Return the [X, Y] coordinate for the center point of the cell that contains the specified text.  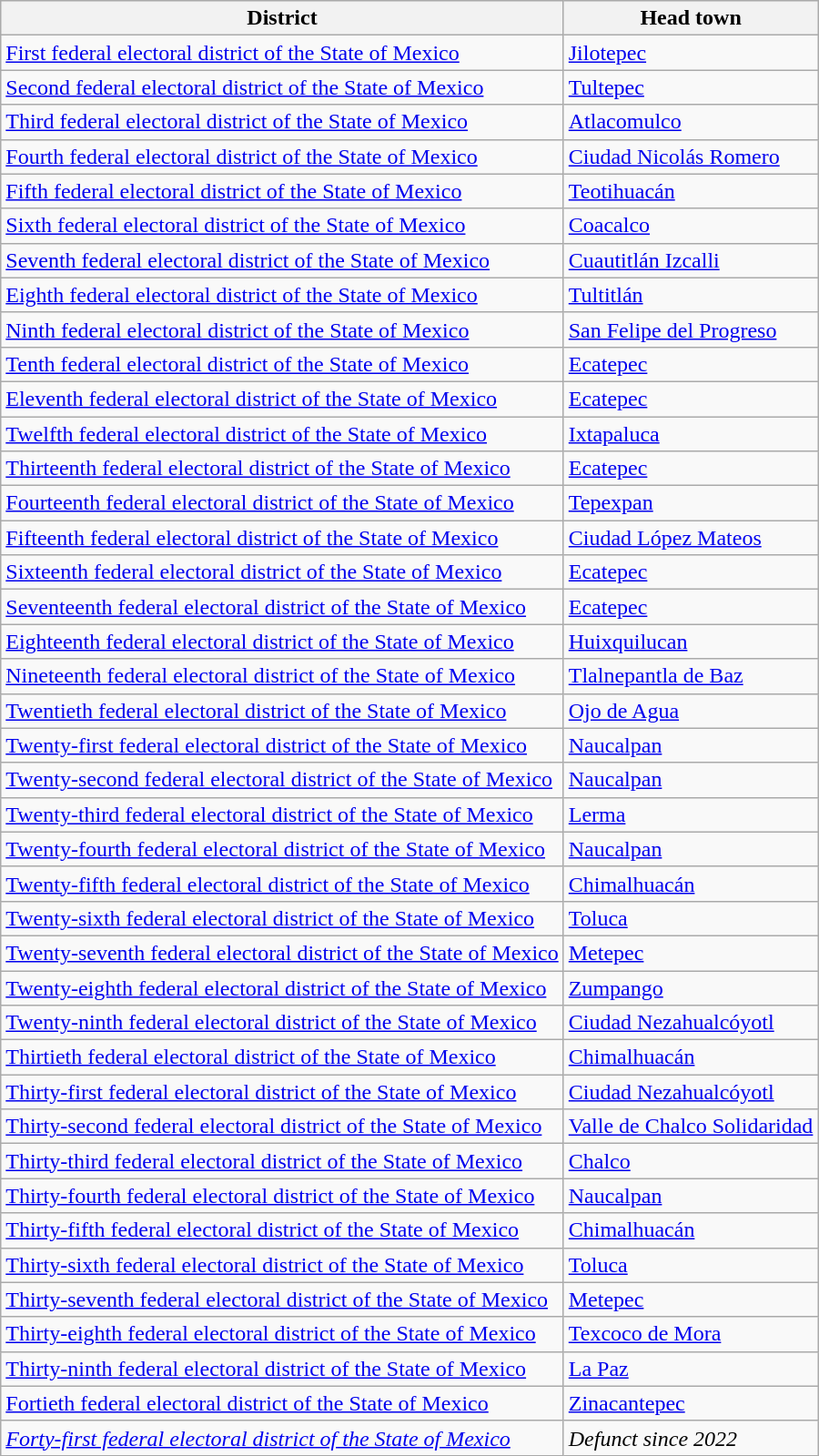
Thirteenth federal electoral district of the State of Mexico [282, 469]
Thirty-first federal electoral district of the State of Mexico [282, 1092]
Eighth federal electoral district of the State of Mexico [282, 295]
Twenty-seventh federal electoral district of the State of Mexico [282, 953]
Zumpango [691, 987]
Sixth federal electoral district of the State of Mexico [282, 226]
Twenty-sixth federal electoral district of the State of Mexico [282, 918]
Thirtieth federal electoral district of the State of Mexico [282, 1057]
Thirty-ninth federal electoral district of the State of Mexico [282, 1369]
Ciudad López Mateos [691, 538]
Ciudad Nicolás Romero [691, 157]
Lerma [691, 814]
Twenty-ninth federal electoral district of the State of Mexico [282, 1023]
Second federal electoral district of the State of Mexico [282, 87]
Thirty-sixth federal electoral district of the State of Mexico [282, 1265]
Jilotepec [691, 53]
Tepexpan [691, 503]
Thirty-third federal electoral district of the State of Mexico [282, 1161]
Twenty-eighth federal electoral district of the State of Mexico [282, 987]
Chalco [691, 1161]
Twenty-fifth federal electoral district of the State of Mexico [282, 884]
Fifteenth federal electoral district of the State of Mexico [282, 538]
Thirty-second federal electoral district of the State of Mexico [282, 1127]
Eighteenth federal electoral district of the State of Mexico [282, 642]
Coacalco [691, 226]
Atlacomulco [691, 122]
Thirty-fourth federal electoral district of the State of Mexico [282, 1196]
Tultitlán [691, 295]
Fourteenth federal electoral district of the State of Mexico [282, 503]
Twenty-second federal electoral district of the State of Mexico [282, 780]
Teotihuacán [691, 191]
La Paz [691, 1369]
Seventeenth federal electoral district of the State of Mexico [282, 607]
Zinacantepec [691, 1403]
Twentieth federal electoral district of the State of Mexico [282, 711]
Thirty-fifth federal electoral district of the State of Mexico [282, 1230]
Thirty-eighth federal electoral district of the State of Mexico [282, 1334]
Fortieth federal electoral district of the State of Mexico [282, 1403]
Fifth federal electoral district of the State of Mexico [282, 191]
Fourth federal electoral district of the State of Mexico [282, 157]
San Felipe del Progreso [691, 329]
Forty-first federal electoral district of the State of Mexico [282, 1438]
Eleventh federal electoral district of the State of Mexico [282, 399]
Twelfth federal electoral district of the State of Mexico [282, 434]
Texcoco de Mora [691, 1334]
Sixteenth federal electoral district of the State of Mexico [282, 572]
Head town [691, 18]
Cuautitlán Izcalli [691, 260]
Twenty-third federal electoral district of the State of Mexico [282, 814]
Ninth federal electoral district of the State of Mexico [282, 329]
Tenth federal electoral district of the State of Mexico [282, 364]
Twenty-fourth federal electoral district of the State of Mexico [282, 849]
Twenty-first federal electoral district of the State of Mexico [282, 745]
Nineteenth federal electoral district of the State of Mexico [282, 676]
Ixtapaluca [691, 434]
Third federal electoral district of the State of Mexico [282, 122]
Valle de Chalco Solidaridad [691, 1127]
Defunct since 2022 [691, 1438]
Thirty-seventh federal electoral district of the State of Mexico [282, 1299]
Huixquilucan [691, 642]
District [282, 18]
Seventh federal electoral district of the State of Mexico [282, 260]
Tlalnepantla de Baz [691, 676]
Tultepec [691, 87]
First federal electoral district of the State of Mexico [282, 53]
Ojo de Agua [691, 711]
